Determine the (x, y) coordinate at the center of the cell enclosing the given text.  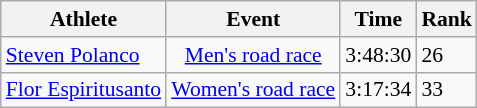
26 (446, 55)
Men's road race (253, 55)
Women's road race (253, 90)
Event (253, 19)
Rank (446, 19)
33 (446, 90)
3:17:34 (378, 90)
Flor Espiritusanto (84, 90)
3:48:30 (378, 55)
Steven Polanco (84, 55)
Time (378, 19)
Athlete (84, 19)
